Provide the (X, Y) coordinate of the cell's center where the given text is located.  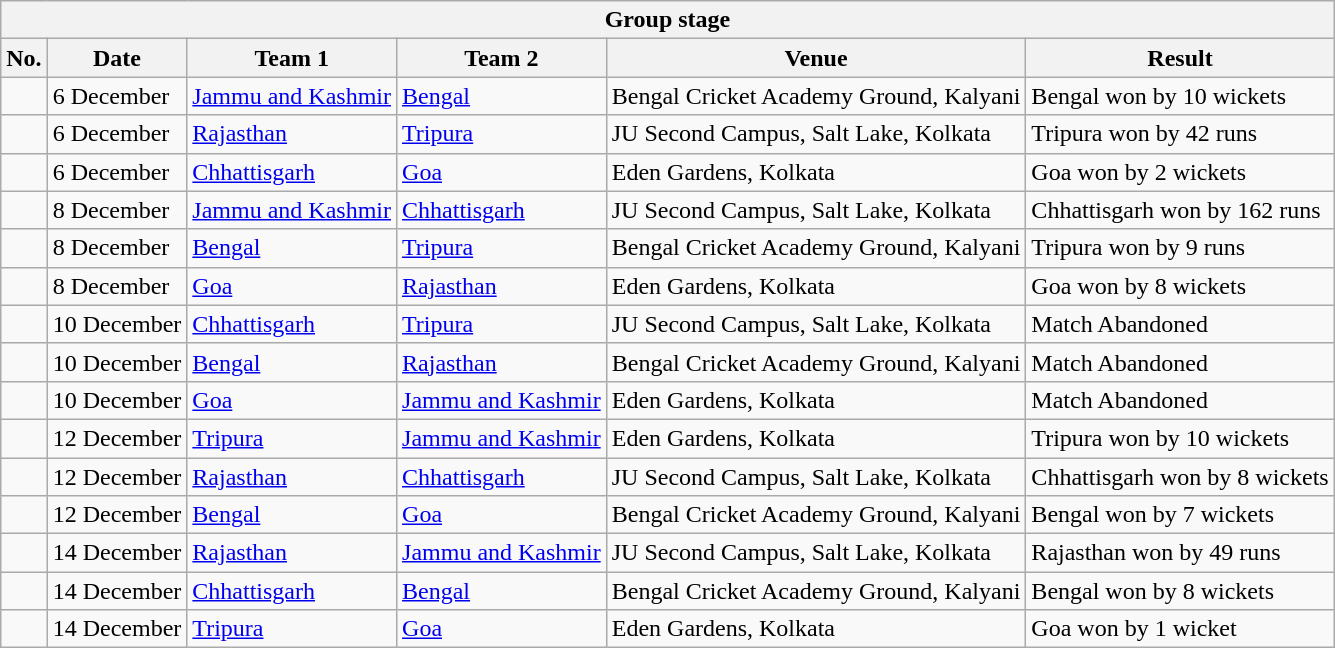
Bengal won by 10 wickets (1180, 96)
Team 1 (292, 58)
Group stage (668, 20)
Chhattisgarh won by 162 runs (1180, 210)
Chhattisgarh won by 8 wickets (1180, 477)
Goa won by 1 wicket (1180, 629)
Tripura won by 42 runs (1180, 134)
Tripura won by 10 wickets (1180, 438)
Bengal won by 8 wickets (1180, 591)
Team 2 (502, 58)
Goa won by 8 wickets (1180, 286)
Result (1180, 58)
Venue (816, 58)
Rajasthan won by 49 runs (1180, 553)
Goa won by 2 wickets (1180, 172)
Tripura won by 9 runs (1180, 248)
No. (24, 58)
Bengal won by 7 wickets (1180, 515)
Date (117, 58)
